Determine the (x, y) coordinate at the center of the cell enclosing the given text.  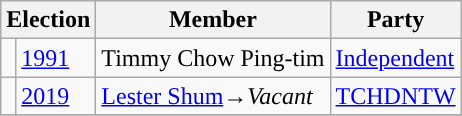
Lester Shum→Vacant (213, 96)
2019 (56, 96)
Independent (396, 58)
Timmy Chow Ping-tim (213, 58)
Member (213, 20)
TCHDNTW (396, 96)
1991 (56, 58)
Election (48, 20)
Party (396, 20)
